Provide the (x, y) coordinate of the cell's center where the given text is located.  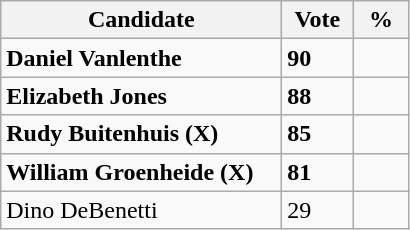
Rudy Buitenhuis (X) (142, 134)
% (381, 20)
Candidate (142, 20)
90 (318, 58)
William Groenheide (X) (142, 172)
Elizabeth Jones (142, 96)
81 (318, 172)
29 (318, 210)
Daniel Vanlenthe (142, 58)
Dino DeBenetti (142, 210)
Vote (318, 20)
88 (318, 96)
85 (318, 134)
